Output the [X, Y] coordinate of the center of the cell containing the given text.  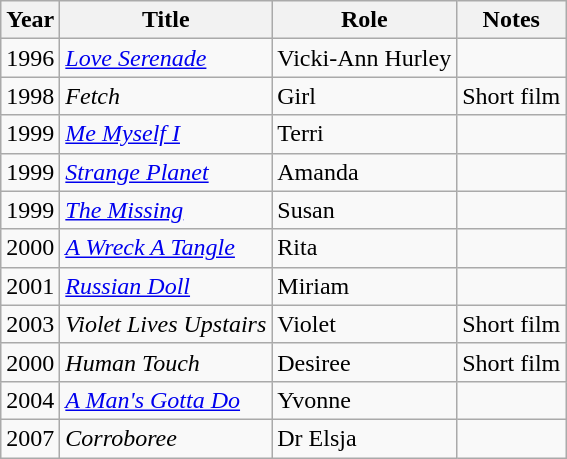
Human Touch [166, 362]
Title [166, 20]
Love Serenade [166, 58]
Me Myself I [166, 134]
Violet Lives Upstairs [166, 324]
A Man's Gotta Do [166, 400]
Violet [364, 324]
Strange Planet [166, 172]
Miriam [364, 286]
2004 [30, 400]
Desiree [364, 362]
2001 [30, 286]
A Wreck A Tangle [166, 248]
Dr Elsja [364, 438]
2007 [30, 438]
Year [30, 20]
Notes [512, 20]
Role [364, 20]
1998 [30, 96]
Susan [364, 210]
Fetch [166, 96]
Terri [364, 134]
The Missing [166, 210]
Rita [364, 248]
2003 [30, 324]
Corroboree [166, 438]
Vicki-Ann Hurley [364, 58]
1996 [30, 58]
Amanda [364, 172]
Russian Doll [166, 286]
Girl [364, 96]
Yvonne [364, 400]
